From the cell containing the given text, extract its center point as (x, y) coordinate. 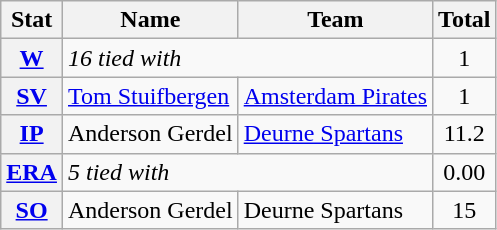
11.2 (465, 134)
ERA (32, 172)
SV (32, 96)
Team (335, 20)
0.00 (465, 172)
5 tied with (247, 172)
Name (150, 20)
IP (32, 134)
W (32, 58)
16 tied with (247, 58)
Stat (32, 20)
15 (465, 210)
Amsterdam Pirates (335, 96)
Tom Stuifbergen (150, 96)
SO (32, 210)
Total (465, 20)
